Provide the (X, Y) coordinate of the cell's center where the given text is located.  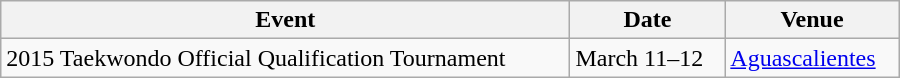
March 11–12 (648, 58)
Event (286, 20)
2015 Taekwondo Official Qualification Tournament (286, 58)
Aguascalientes (812, 58)
Venue (812, 20)
Date (648, 20)
